Return the [X, Y] coordinate for the center point of the cell that contains the specified text.  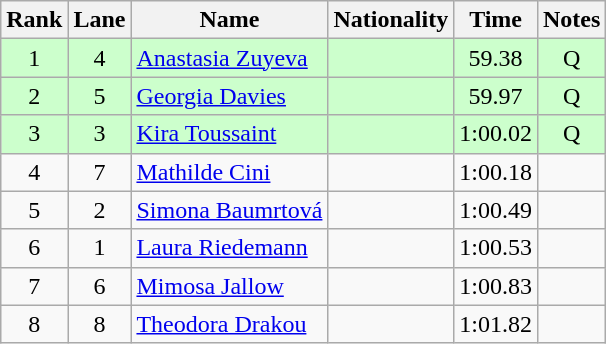
Lane [100, 20]
Mimosa Jallow [230, 286]
Kira Toussaint [230, 134]
Name [230, 20]
Notes [571, 20]
Rank [34, 20]
Time [496, 20]
Laura Riedemann [230, 248]
Nationality [391, 20]
59.38 [496, 58]
1:00.02 [496, 134]
Georgia Davies [230, 96]
Theodora Drakou [230, 324]
Anastasia Zuyeva [230, 58]
1:01.82 [496, 324]
1:00.83 [496, 286]
59.97 [496, 96]
Mathilde Cini [230, 172]
Simona Baumrtová [230, 210]
1:00.49 [496, 210]
1:00.18 [496, 172]
1:00.53 [496, 248]
